Provide the (X, Y) coordinate of the cell's center where the given text is located.  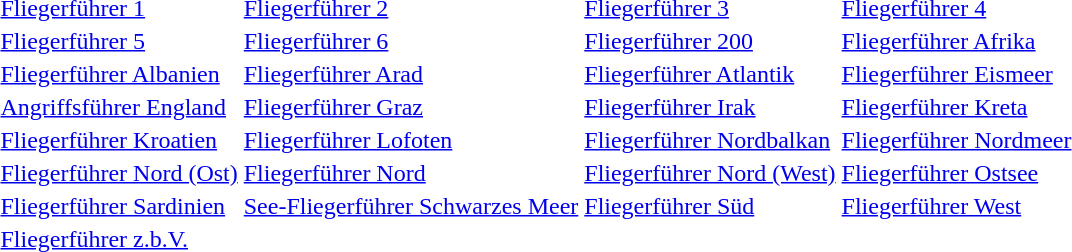
Fliegerführer Lofoten (411, 140)
Fliegerführer Nordbalkan (710, 140)
Fliegerführer Nord (411, 173)
Fliegerführer Irak (710, 107)
Fliegerführer Graz (411, 107)
Fliegerführer Süd (710, 206)
Fliegerführer Nord (West) (710, 173)
Fliegerführer 6 (411, 41)
Fliegerführer 200 (710, 41)
Fliegerführer Atlantik (710, 74)
See-Fliegerführer Schwarzes Meer (411, 206)
Fliegerführer Arad (411, 74)
